Scan for the cell matching the given text and deliver its [x, y] coordinate at center. 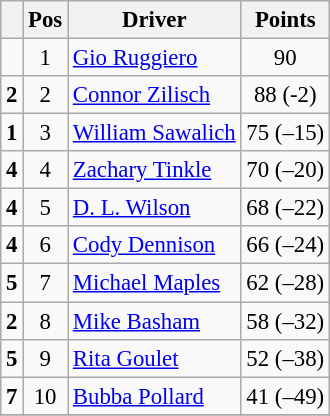
Rita Goulet [155, 358]
Points [285, 20]
68 (–22) [285, 208]
52 (–38) [285, 358]
D. L. Wilson [155, 208]
8 [46, 321]
William Sawalich [155, 133]
Zachary Tinkle [155, 170]
41 (–49) [285, 396]
66 (–24) [285, 245]
Michael Maples [155, 283]
75 (–15) [285, 133]
9 [46, 358]
10 [46, 396]
Bubba Pollard [155, 396]
62 (–28) [285, 283]
Cody Dennison [155, 245]
88 (-2) [285, 95]
90 [285, 58]
70 (–20) [285, 170]
6 [46, 245]
Driver [155, 20]
Gio Ruggiero [155, 58]
58 (–32) [285, 321]
Connor Zilisch [155, 95]
Pos [46, 20]
3 [46, 133]
Mike Basham [155, 321]
